From the cell containing the given text, extract its center point as [x, y] coordinate. 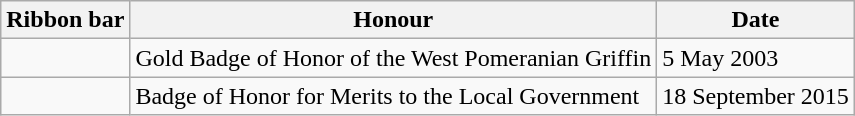
18 September 2015 [756, 96]
5 May 2003 [756, 58]
Badge of Honor for Merits to the Local Government [394, 96]
Ribbon bar [66, 20]
Gold Badge of Honor of the West Pomeranian Griffin [394, 58]
Date [756, 20]
Honour [394, 20]
